For the text-containing cell, return its midpoint in [X, Y] coordinate format. 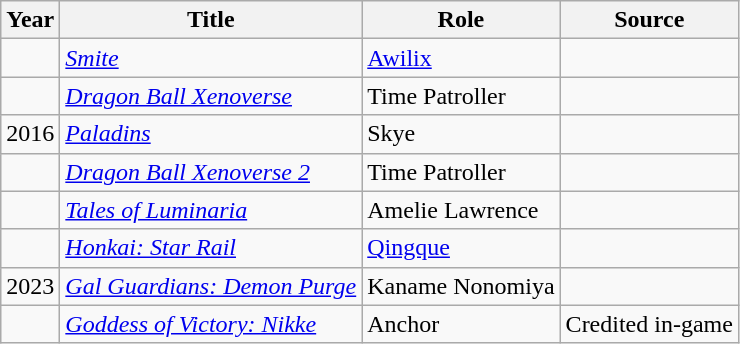
Qingque [461, 248]
Tales of Luminaria [211, 210]
Role [461, 20]
Amelie Lawrence [461, 210]
Awilix [461, 58]
2023 [30, 286]
Goddess of Victory: Nikke [211, 324]
Title [211, 20]
Source [649, 20]
Smite [211, 58]
Paladins [211, 134]
Kaname Nonomiya [461, 286]
Credited in-game [649, 324]
2016 [30, 134]
Gal Guardians: Demon Purge [211, 286]
Year [30, 20]
Dragon Ball Xenoverse [211, 96]
Skye [461, 134]
Dragon Ball Xenoverse 2 [211, 172]
Honkai: Star Rail [211, 248]
Anchor [461, 324]
